Scan for the cell matching the given text and deliver its (X, Y) coordinate at center. 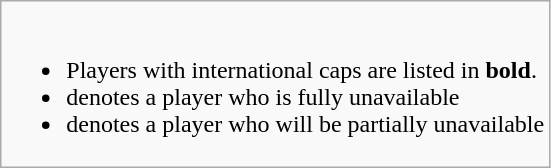
Players with international caps are listed in bold. denotes a player who is fully unavailable denotes a player who will be partially unavailable (276, 84)
